Output the (X, Y) coordinate of the center of the cell containing the given text.  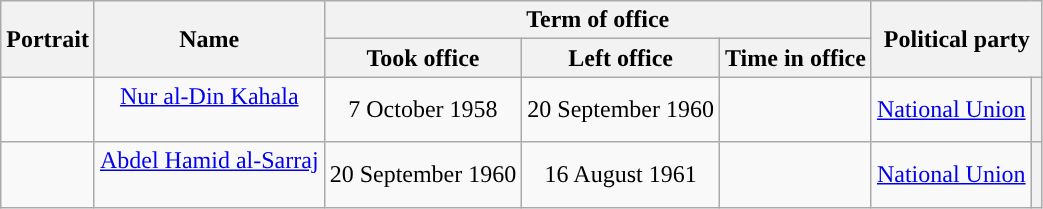
Name (209, 39)
Took office (423, 58)
16 August 1961 (621, 174)
7 October 1958 (423, 110)
Political party (956, 39)
Abdel Hamid al-Sarraj (209, 174)
Time in office (795, 58)
Term of office (598, 20)
Nur al-Din Kahala (209, 110)
Portrait (48, 39)
Left office (621, 58)
